Pinpoint the cell where the given text exists, returning its (x, y) midpoint coordinate. 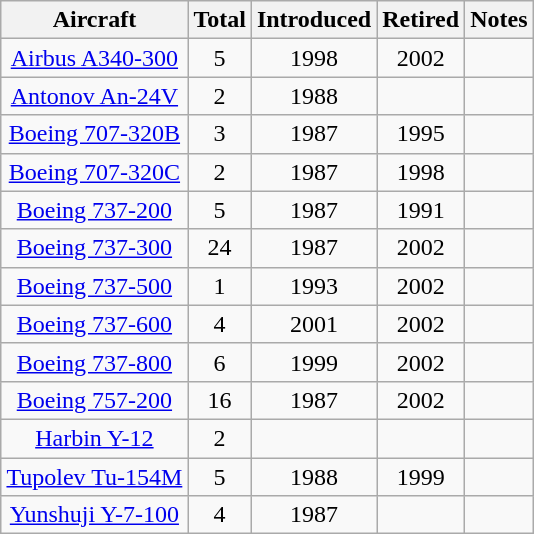
6 (220, 362)
1995 (421, 134)
Boeing 737-500 (94, 286)
Retired (421, 20)
1991 (421, 210)
1 (220, 286)
3 (220, 134)
Tupolev Tu-154M (94, 477)
Antonov An-24V (94, 96)
Introduced (314, 20)
Total (220, 20)
24 (220, 248)
Boeing 737-800 (94, 362)
Airbus A340-300 (94, 58)
Boeing 757-200 (94, 400)
Boeing 737-600 (94, 324)
Aircraft (94, 20)
Notes (499, 20)
16 (220, 400)
1993 (314, 286)
Boeing 707-320C (94, 172)
Harbin Y-12 (94, 438)
2001 (314, 324)
Boeing 737-300 (94, 248)
Boeing 737-200 (94, 210)
Boeing 707-320B (94, 134)
Yunshuji Y-7-100 (94, 515)
